Find where the given text appears and provide that cell's center as [x, y] coordinate. 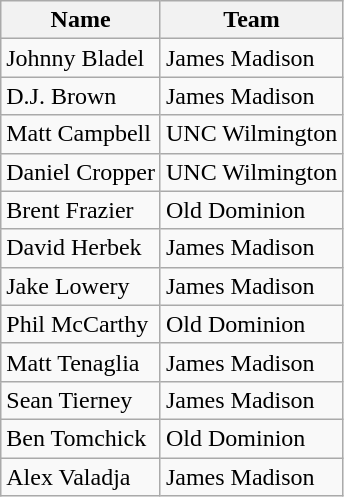
Alex Valadja [81, 477]
Matt Campbell [81, 134]
Brent Frazier [81, 210]
David Herbek [81, 248]
Johnny Bladel [81, 58]
Matt Tenaglia [81, 362]
Phil McCarthy [81, 324]
Sean Tierney [81, 400]
Daniel Cropper [81, 172]
Team [251, 20]
Ben Tomchick [81, 438]
D.J. Brown [81, 96]
Jake Lowery [81, 286]
Name [81, 20]
